Output the (x, y) coordinate of the center of the cell containing the given text.  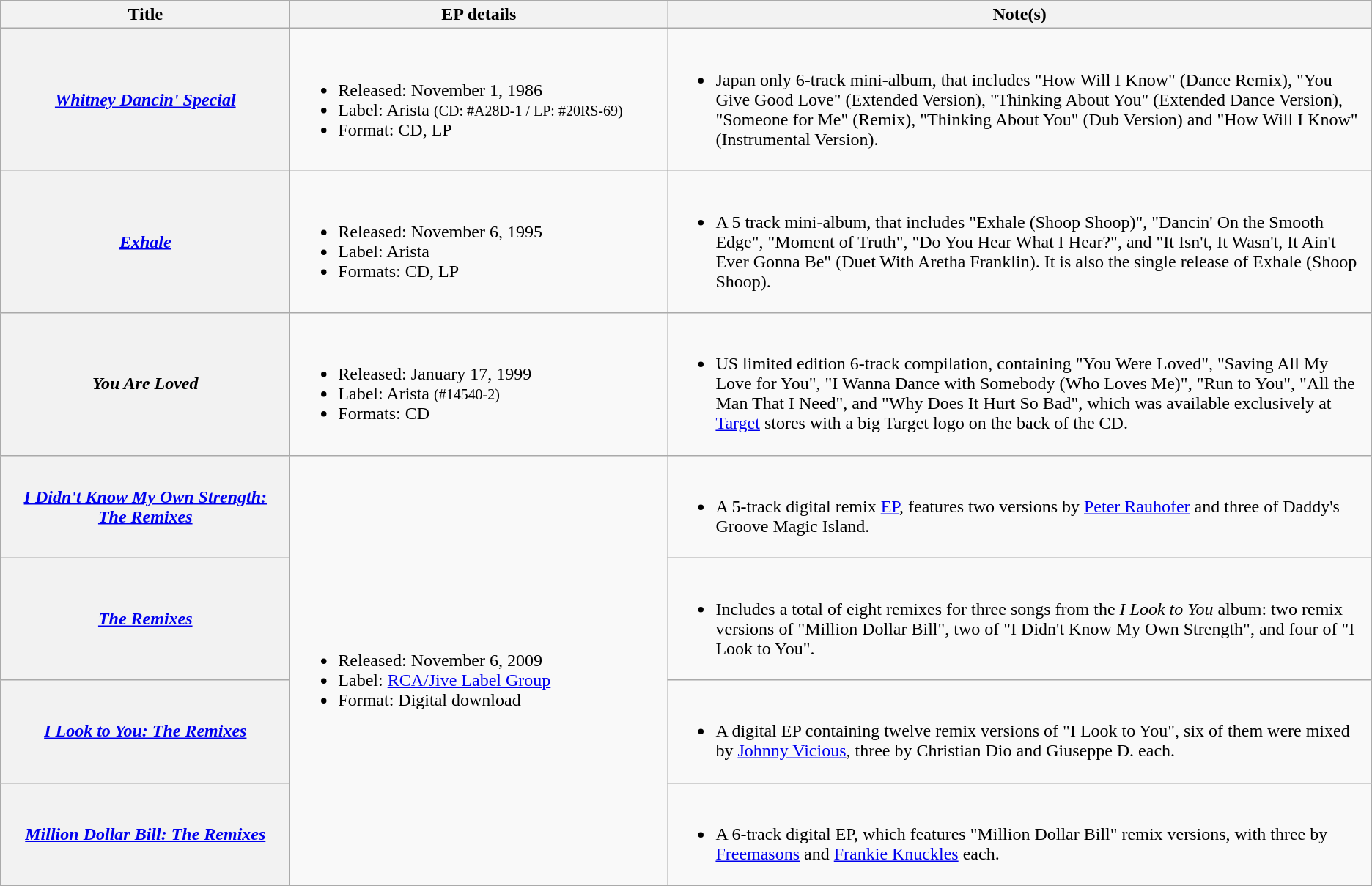
A 6-track digital EP, which features "Million Dollar Bill" remix versions, with three by Freemasons and Frankie Knuckles each. (1019, 834)
Released: November 1, 1986Label: Arista (CD: #A28D-1 / LP: #20RS-69)Format: CD, LP (479, 100)
Released: November 6, 1995Label: AristaFormats: CD, LP (479, 242)
A 5-track digital remix EP, features two versions by Peter Rauhofer and three of Daddy's Groove Magic Island. (1019, 506)
I Didn't Know My Own Strength:The Remixes (145, 506)
Whitney Dancin' Special (145, 100)
You Are Loved (145, 384)
I Look to You: The Remixes (145, 731)
Million Dollar Bill: The Remixes (145, 834)
Exhale (145, 242)
The Remixes (145, 619)
Released: November 6, 2009Label: RCA/Jive Label GroupFormat: Digital download (479, 670)
Note(s) (1019, 15)
Released: January 17, 1999Label: Arista (#14540-2)Formats: CD (479, 384)
Title (145, 15)
EP details (479, 15)
